Detect which cell encompasses the target text, then output its [X, Y] center coordinate. 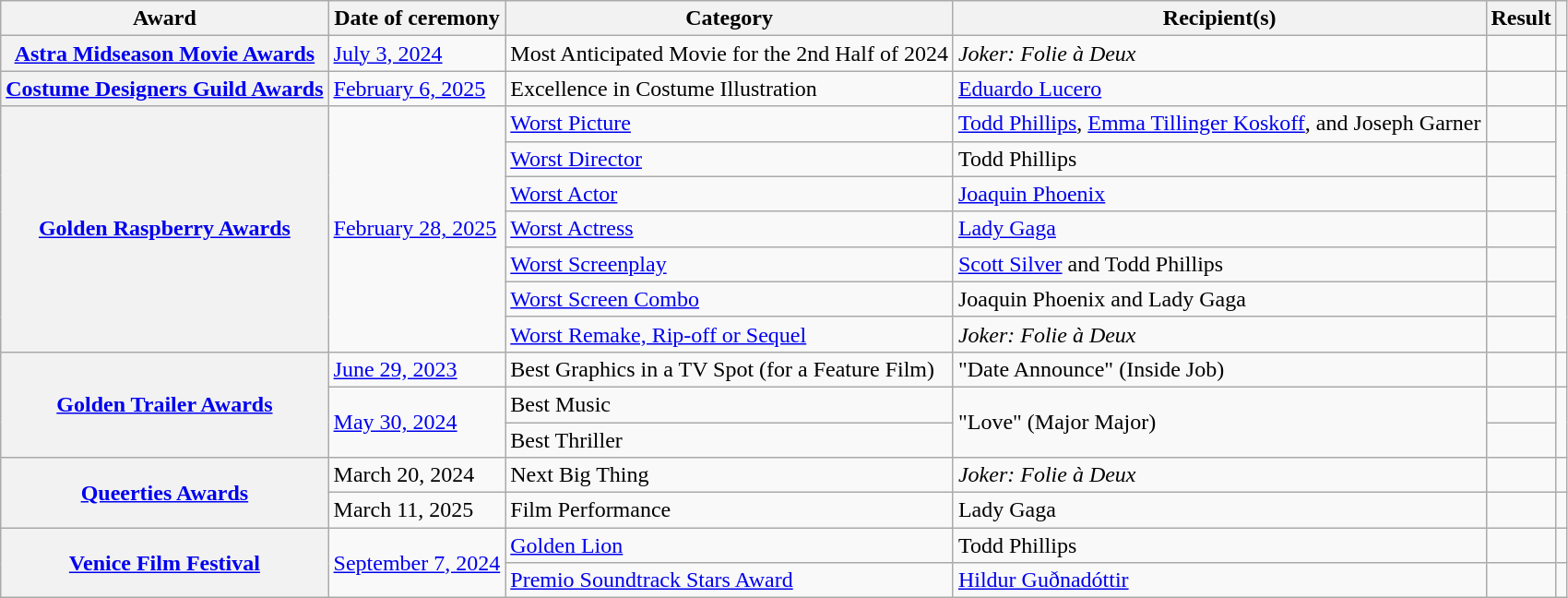
Worst Picture [730, 124]
Golden Lion [730, 545]
Excellence in Costume Illustration [730, 89]
Golden Trailer Awards [164, 404]
Worst Director [730, 159]
"Date Announce" (Inside Job) [1219, 369]
May 30, 2024 [417, 422]
February 6, 2025 [417, 89]
Costume Designers Guild Awards [164, 89]
June 29, 2023 [417, 369]
Astra Midseason Movie Awards [164, 54]
Golden Raspberry Awards [164, 229]
"Love" (Major Major) [1219, 422]
Todd Phillips, Emma Tillinger Koskoff, and Joseph Garner [1219, 124]
Worst Screenplay [730, 264]
Award [164, 18]
September 7, 2024 [417, 563]
Worst Actress [730, 229]
Scott Silver and Todd Phillips [1219, 264]
Best Thriller [730, 440]
July 3, 2024 [417, 54]
Worst Screen Combo [730, 299]
Film Performance [730, 510]
Best Graphics in a TV Spot (for a Feature Film) [730, 369]
Best Music [730, 404]
February 28, 2025 [417, 229]
March 20, 2024 [417, 475]
Result [1521, 18]
Eduardo Lucero [1219, 89]
Hildur Guðnadóttir [1219, 580]
Date of ceremony [417, 18]
Next Big Thing [730, 475]
Premio Soundtrack Stars Award [730, 580]
March 11, 2025 [417, 510]
Most Anticipated Movie for the 2nd Half of 2024 [730, 54]
Worst Remake, Rip-off or Sequel [730, 334]
Worst Actor [730, 194]
Joaquin Phoenix and Lady Gaga [1219, 299]
Category [730, 18]
Joaquin Phoenix [1219, 194]
Recipient(s) [1219, 18]
Venice Film Festival [164, 563]
Queerties Awards [164, 493]
